Provide the (X, Y) coordinate of the cell's center where the given text is located.  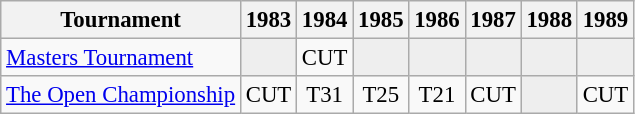
T25 (381, 95)
Masters Tournament (121, 58)
1983 (268, 20)
1987 (493, 20)
1986 (437, 20)
1984 (325, 20)
Tournament (121, 20)
T31 (325, 95)
1989 (605, 20)
1985 (381, 20)
1988 (549, 20)
The Open Championship (121, 95)
T21 (437, 95)
